Capture the cell that displays the provided text and extract its (x, y) central coordinate. 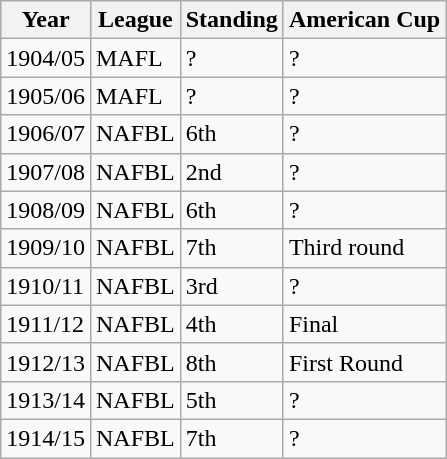
2nd (232, 172)
1913/14 (46, 400)
1909/10 (46, 248)
League (135, 20)
Standing (232, 20)
1911/12 (46, 324)
1904/05 (46, 58)
1907/08 (46, 172)
1912/13 (46, 362)
1905/06 (46, 96)
Third round (364, 248)
1908/09 (46, 210)
Year (46, 20)
8th (232, 362)
First Round (364, 362)
4th (232, 324)
Final (364, 324)
1906/07 (46, 134)
1910/11 (46, 286)
3rd (232, 286)
5th (232, 400)
1914/15 (46, 438)
American Cup (364, 20)
